Locate the cell with the specified text and output its [x, y] center coordinate. 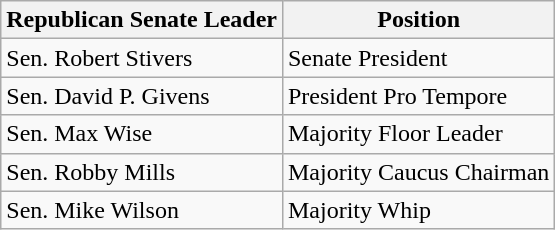
Sen. Robert Stivers [142, 58]
President Pro Tempore [418, 96]
Republican Senate Leader [142, 20]
Majority Whip [418, 210]
Sen. Robby Mills [142, 172]
Senate President [418, 58]
Sen. Max Wise [142, 134]
Majority Caucus Chairman [418, 172]
Sen. Mike Wilson [142, 210]
Position [418, 20]
Sen. David P. Givens [142, 96]
Majority Floor Leader [418, 134]
